Return the (x, y) coordinate for the center point of the cell that contains the specified text.  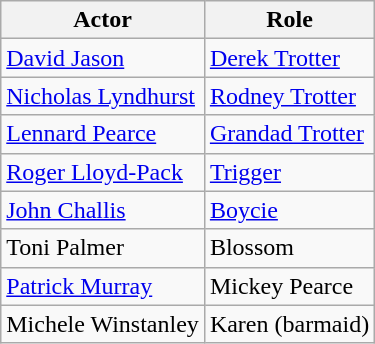
John Challis (103, 210)
Lennard Pearce (103, 134)
David Jason (103, 58)
Mickey Pearce (289, 286)
Boycie (289, 210)
Trigger (289, 172)
Toni Palmer (103, 248)
Patrick Murray (103, 286)
Derek Trotter (289, 58)
Blossom (289, 248)
Michele Winstanley (103, 324)
Role (289, 20)
Actor (103, 20)
Grandad Trotter (289, 134)
Rodney Trotter (289, 96)
Karen (barmaid) (289, 324)
Roger Lloyd-Pack (103, 172)
Nicholas Lyndhurst (103, 96)
